Scan for the cell matching the given text and deliver its (X, Y) coordinate at center. 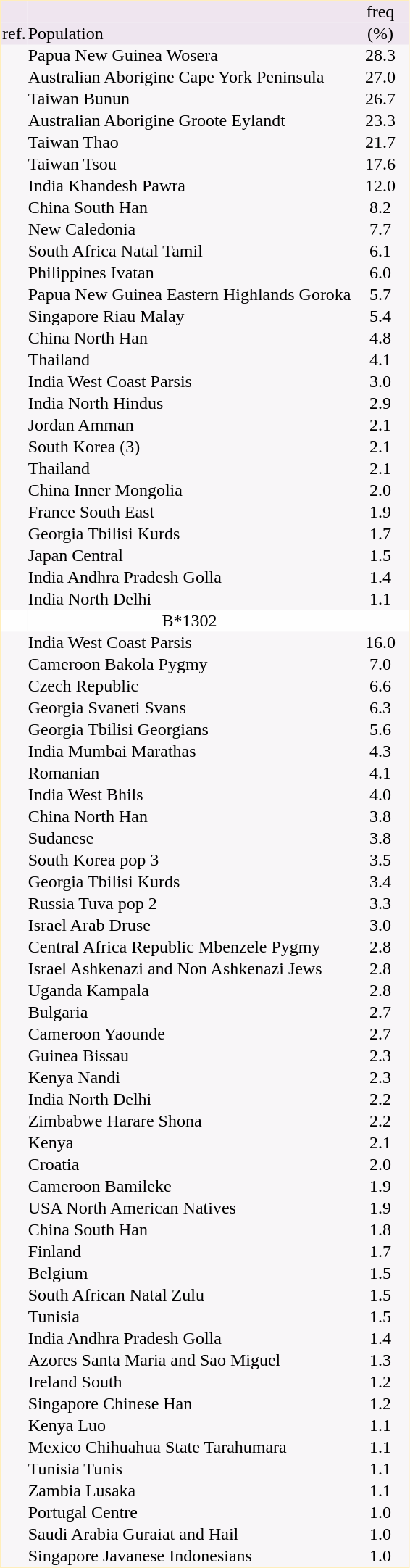
7.0 (380, 665)
South Africa Natal Tamil (190, 252)
USA North American Natives (190, 1208)
4.8 (380, 339)
Central Africa Republic Mbenzele Pygmy (190, 947)
Sudanese (190, 839)
Population (190, 34)
Cameroon Yaounde (190, 1034)
1.3 (380, 1361)
Taiwan Bunun (190, 99)
16.0 (380, 643)
3.5 (380, 860)
Singapore Chinese Han (190, 1404)
Kenya Luo (190, 1426)
Mexico Chihuahua State Tarahumara (190, 1448)
Czech Republic (190, 686)
Tunisia Tunis (190, 1469)
Ireland South (190, 1382)
Singapore Riau Malay (190, 317)
6.6 (380, 686)
6.0 (380, 273)
Uganda Kampala (190, 991)
Papua New Guinea Eastern Highlands Goroka (190, 295)
New Caledonia (190, 230)
India West Bhils (190, 795)
17.6 (380, 165)
6.1 (380, 252)
Romanian (190, 773)
12.0 (380, 186)
Cameroon Bamileke (190, 1187)
Bulgaria (190, 1013)
Finland (190, 1252)
India Khandesh Pawra (190, 186)
Azores Santa Maria and Sao Miguel (190, 1361)
freq (380, 12)
India North Hindus (190, 404)
(%) (380, 34)
Japan Central (190, 556)
Israel Ashkenazi and Non Ashkenazi Jews (190, 969)
6.3 (380, 708)
3.4 (380, 882)
2.9 (380, 404)
Jordan Amman (190, 426)
1.8 (380, 1230)
South Korea pop 3 (190, 860)
South Korea (3) (190, 447)
Saudi Arabia Guraiat and Hail (190, 1535)
5.7 (380, 295)
Belgium (190, 1274)
Georgia Svaneti Svans (190, 708)
Taiwan Tsou (190, 165)
Taiwan Thao (190, 143)
Zimbabwe Harare Shona (190, 1121)
5.6 (380, 730)
Singapore Javanese Indonesians (190, 1556)
27.0 (380, 78)
28.3 (380, 56)
5.4 (380, 317)
4.3 (380, 752)
Zambia Lusaka (190, 1491)
21.7 (380, 143)
Cameroon Bakola Pygmy (190, 665)
7.7 (380, 230)
Georgia Tbilisi Georgians (190, 730)
Russia Tuva pop 2 (190, 904)
Portugal Centre (190, 1513)
3.3 (380, 904)
Australian Aborigine Groote Eylandt (190, 121)
Australian Aborigine Cape York Peninsula (190, 78)
Israel Arab Druse (190, 926)
ref. (14, 34)
Croatia (190, 1165)
8.2 (380, 208)
Kenya Nandi (190, 1078)
Kenya (190, 1143)
China Inner Mongolia (190, 491)
South African Natal Zulu (190, 1295)
26.7 (380, 99)
4.0 (380, 795)
Philippines Ivatan (190, 273)
B*1302 (190, 621)
India Mumbai Marathas (190, 752)
Papua New Guinea Wosera (190, 56)
Tunisia (190, 1317)
Guinea Bissau (190, 1056)
France South East (190, 513)
23.3 (380, 121)
